Search for the cell housing the specified text and yield its [X, Y] center coordinate. 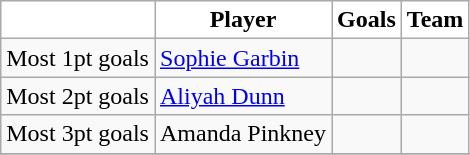
Most 1pt goals [78, 58]
Aliyah Dunn [242, 96]
Most 3pt goals [78, 134]
Sophie Garbin [242, 58]
Team [435, 20]
Most 2pt goals [78, 96]
Goals [367, 20]
Player [242, 20]
Amanda Pinkney [242, 134]
